Extract the (X, Y) coordinate from the center of the cell holding the provided text.  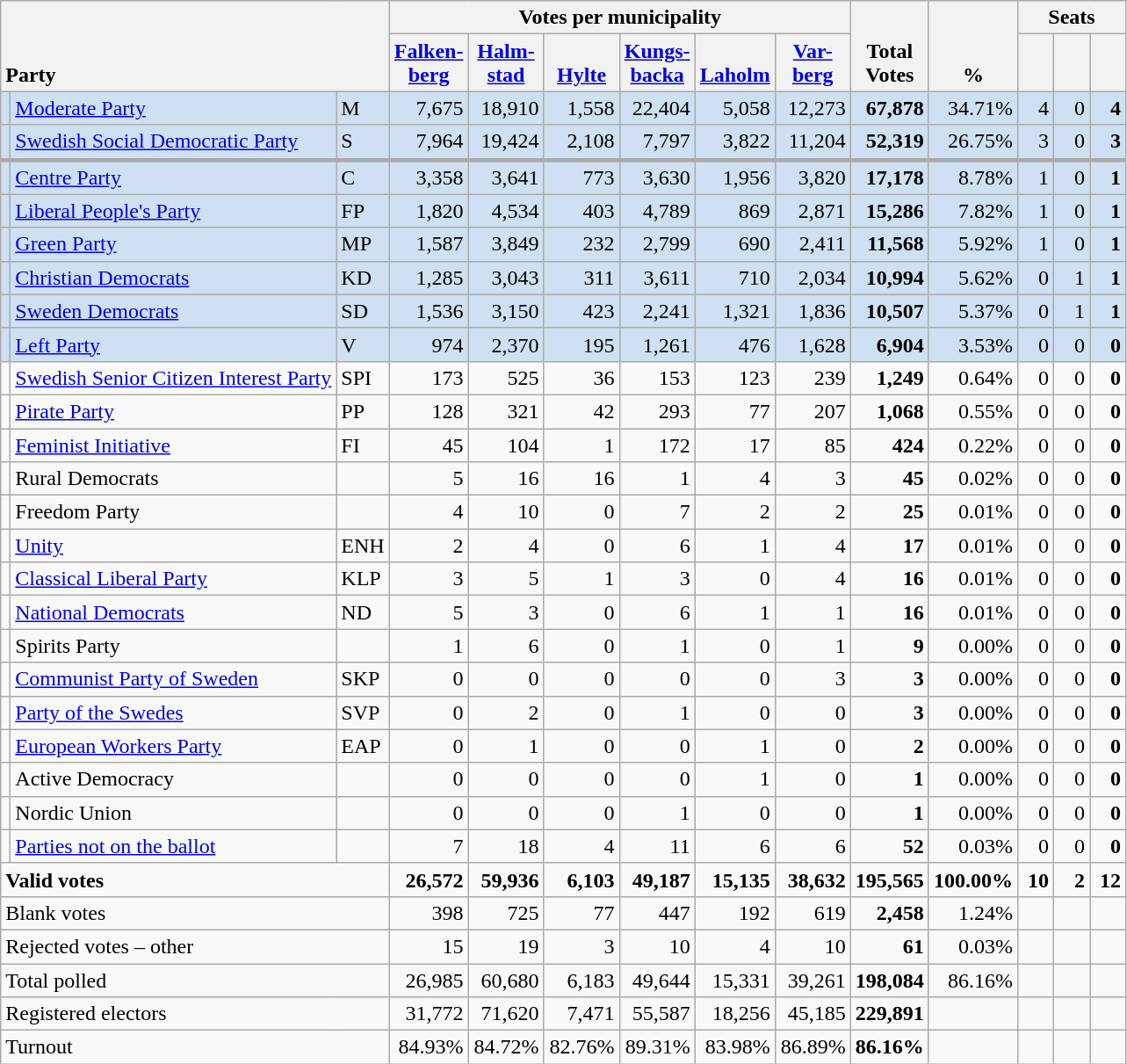
1,820 (429, 211)
9 (889, 646)
Total Votes (889, 46)
45,185 (813, 1014)
2,411 (813, 244)
19 (506, 946)
293 (657, 411)
15,135 (734, 879)
3,043 (506, 278)
49,187 (657, 879)
690 (734, 244)
18,256 (734, 1014)
Votes per municipality (620, 18)
1,321 (734, 311)
710 (734, 278)
10,507 (889, 311)
7,471 (582, 1014)
Classical Liberal Party (174, 579)
89.31% (657, 1047)
4,789 (657, 211)
7,797 (657, 142)
0.02% (973, 479)
55,587 (657, 1014)
1,249 (889, 378)
Active Democracy (174, 779)
ENH (363, 546)
2,370 (506, 344)
Party of the Swedes (174, 713)
172 (657, 445)
1,956 (734, 177)
Turnout (195, 1047)
Swedish Social Democratic Party (174, 142)
2,799 (657, 244)
European Workers Party (174, 746)
38,632 (813, 879)
232 (582, 244)
Parties not on the ballot (174, 846)
12 (1109, 879)
Kungs- backa (657, 63)
Centre Party (174, 177)
1,628 (813, 344)
3,611 (657, 278)
3,822 (734, 142)
321 (506, 411)
1,558 (582, 108)
398 (429, 913)
128 (429, 411)
12,273 (813, 108)
153 (657, 378)
1,836 (813, 311)
0.64% (973, 378)
229,891 (889, 1014)
52,319 (889, 142)
Liberal People's Party (174, 211)
6,183 (582, 980)
207 (813, 411)
Hylte (582, 63)
Laholm (734, 63)
1,261 (657, 344)
FI (363, 445)
FP (363, 211)
4,534 (506, 211)
26,985 (429, 980)
SD (363, 311)
17,178 (889, 177)
Registered electors (195, 1014)
619 (813, 913)
6,904 (889, 344)
Unity (174, 546)
5.37% (973, 311)
3,849 (506, 244)
Halm- stad (506, 63)
34.71% (973, 108)
42 (582, 411)
PP (363, 411)
71,620 (506, 1014)
173 (429, 378)
8.78% (973, 177)
Moderate Party (174, 108)
Green Party (174, 244)
Sweden Democrats (174, 311)
22,404 (657, 108)
Total polled (195, 980)
Feminist Initiative (174, 445)
15,286 (889, 211)
Christian Democrats (174, 278)
11,568 (889, 244)
3,641 (506, 177)
7.82% (973, 211)
2,108 (582, 142)
3.53% (973, 344)
59,936 (506, 879)
% (973, 46)
49,644 (657, 980)
1,536 (429, 311)
1,587 (429, 244)
52 (889, 846)
67,878 (889, 108)
85 (813, 445)
83.98% (734, 1047)
423 (582, 311)
61 (889, 946)
11 (657, 846)
0.55% (973, 411)
Communist Party of Sweden (174, 679)
198,084 (889, 980)
39,261 (813, 980)
Seats (1072, 18)
2,871 (813, 211)
104 (506, 445)
1,285 (429, 278)
5.92% (973, 244)
31,772 (429, 1014)
11,204 (813, 142)
18 (506, 846)
10,994 (889, 278)
403 (582, 211)
19,424 (506, 142)
National Democrats (174, 612)
KLP (363, 579)
Blank votes (195, 913)
EAP (363, 746)
2,458 (889, 913)
Nordic Union (174, 813)
3,630 (657, 177)
2,241 (657, 311)
5.62% (973, 278)
Spirits Party (174, 646)
18,910 (506, 108)
Pirate Party (174, 411)
SKP (363, 679)
447 (657, 913)
Left Party (174, 344)
725 (506, 913)
MP (363, 244)
195 (582, 344)
86.89% (813, 1047)
Valid votes (195, 879)
123 (734, 378)
3,820 (813, 177)
84.72% (506, 1047)
15 (429, 946)
6,103 (582, 879)
424 (889, 445)
Rejected votes – other (195, 946)
3,150 (506, 311)
1.24% (973, 913)
5,058 (734, 108)
25 (889, 512)
1,068 (889, 411)
M (363, 108)
2,034 (813, 278)
SVP (363, 713)
195,565 (889, 879)
Var- berg (813, 63)
525 (506, 378)
36 (582, 378)
60,680 (506, 980)
V (363, 344)
7,675 (429, 108)
100.00% (973, 879)
Rural Democrats (174, 479)
3,358 (429, 177)
Swedish Senior Citizen Interest Party (174, 378)
ND (363, 612)
82.76% (582, 1047)
Falken- berg (429, 63)
192 (734, 913)
869 (734, 211)
0.22% (973, 445)
Freedom Party (174, 512)
311 (582, 278)
S (363, 142)
SPI (363, 378)
84.93% (429, 1047)
476 (734, 344)
7,964 (429, 142)
Party (195, 46)
26,572 (429, 879)
C (363, 177)
15,331 (734, 980)
773 (582, 177)
KD (363, 278)
26.75% (973, 142)
239 (813, 378)
974 (429, 344)
